Capture the cell that displays the provided text and extract its (X, Y) central coordinate. 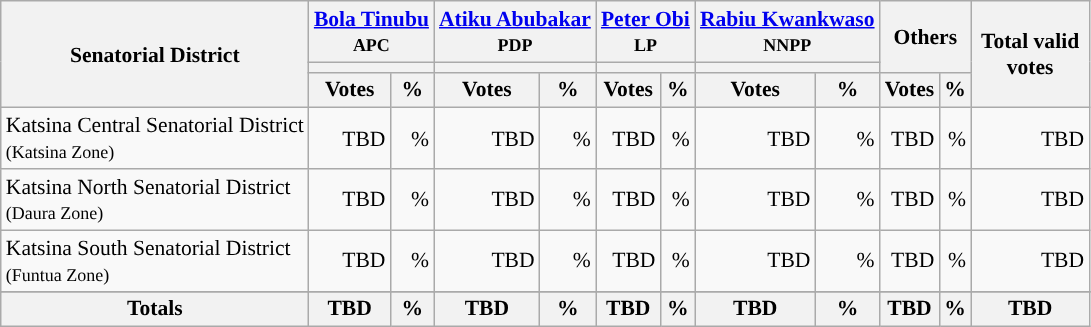
Katsina North Senatorial District(Daura Zone) (155, 200)
Rabiu KwankwasoNNPP (788, 32)
Katsina Central Senatorial District(Katsina Zone) (155, 138)
Atiku AbubakarPDP (515, 32)
Peter ObiLP (646, 32)
Katsina South Senatorial District(Funtua Zone) (155, 260)
Others (926, 36)
Senatorial District (155, 54)
Bola TinubuAPC (372, 32)
Total valid votes (1030, 54)
Totals (155, 309)
